Provide the (X, Y) coordinate of the cell's center where the given text is located.  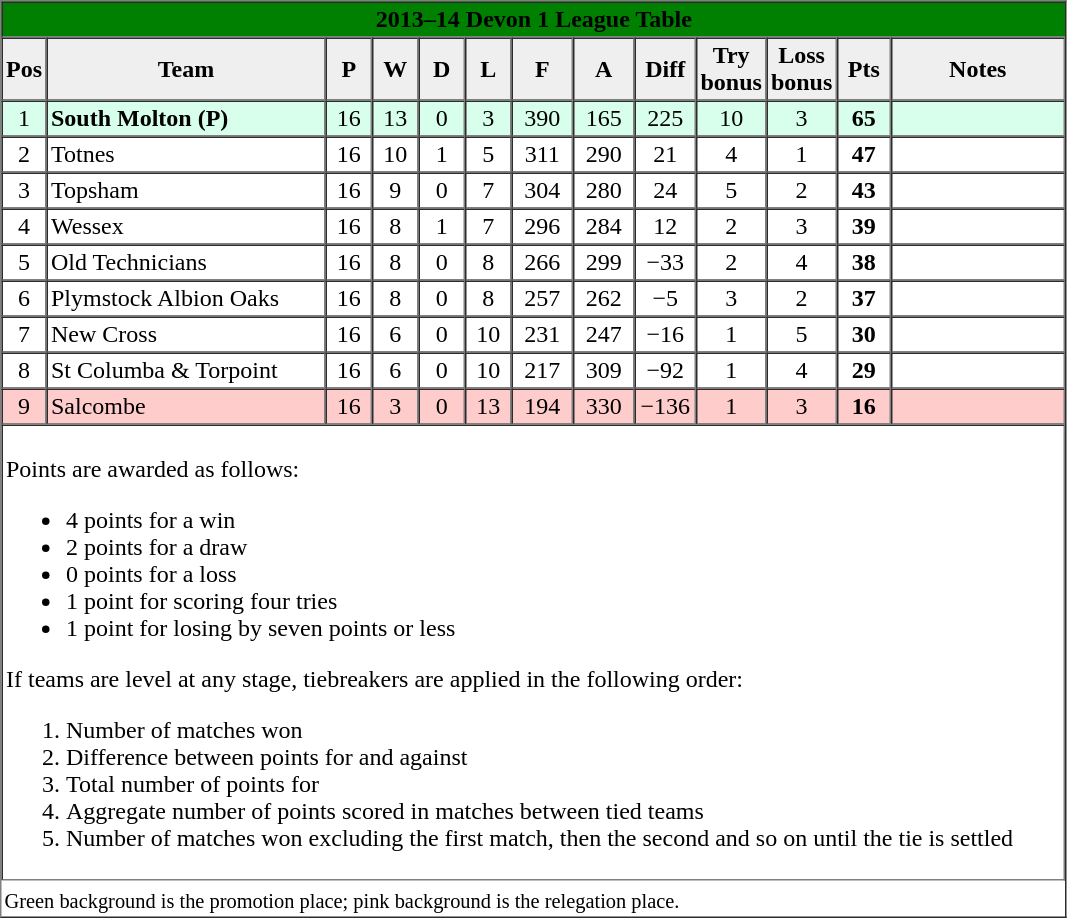
304 (543, 190)
A (604, 70)
2013–14 Devon 1 League Table (534, 20)
St Columba & Torpoint (186, 370)
L (488, 70)
Topsham (186, 190)
257 (543, 298)
F (543, 70)
231 (543, 334)
43 (864, 190)
D (441, 70)
296 (543, 226)
284 (604, 226)
65 (864, 118)
12 (665, 226)
290 (604, 154)
−5 (665, 298)
Salcombe (186, 406)
Wessex (186, 226)
37 (864, 298)
Old Technicians (186, 262)
P (349, 70)
−136 (665, 406)
309 (604, 370)
Totnes (186, 154)
280 (604, 190)
262 (604, 298)
39 (864, 226)
−92 (665, 370)
Try bonus (731, 70)
390 (543, 118)
30 (864, 334)
330 (604, 406)
Diff (665, 70)
Pts (864, 70)
21 (665, 154)
299 (604, 262)
247 (604, 334)
217 (543, 370)
Loss bonus (801, 70)
165 (604, 118)
Team (186, 70)
29 (864, 370)
South Molton (P) (186, 118)
Green background is the promotion place; pink background is the relegation place. (446, 901)
New Cross (186, 334)
−33 (665, 262)
266 (543, 262)
47 (864, 154)
Notes (978, 70)
311 (543, 154)
W (395, 70)
Plymstock Albion Oaks (186, 298)
225 (665, 118)
Pos (24, 70)
194 (543, 406)
38 (864, 262)
−16 (665, 334)
24 (665, 190)
